Search for the cell housing the specified text and yield its [x, y] center coordinate. 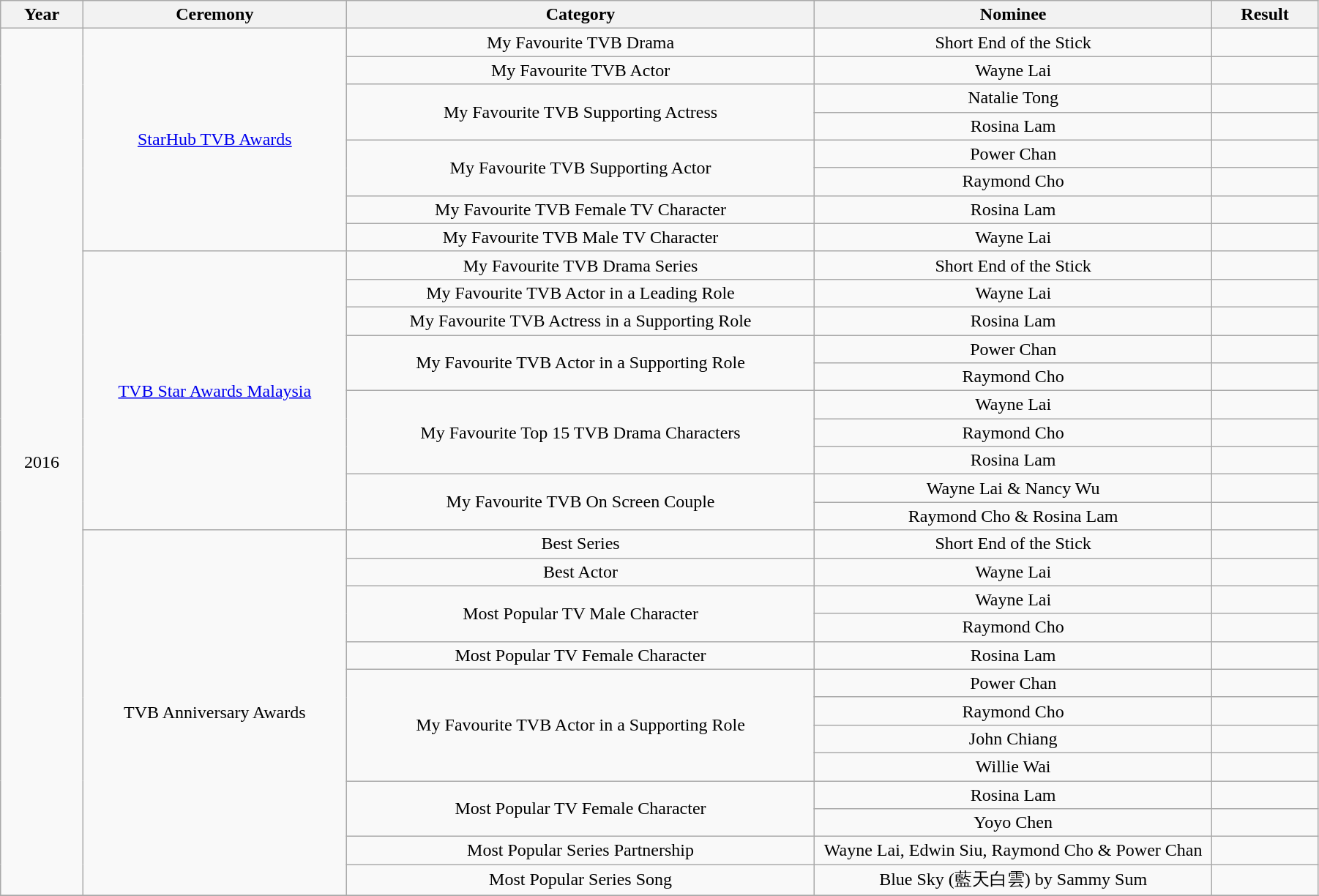
Yoyo Chen [1013, 823]
Result [1265, 15]
My Favourite TVB Male TV Character [580, 237]
Most Popular TV Male Character [580, 613]
My Favourite TVB Drama [580, 42]
My Favourite TVB Female TV Character [580, 209]
Blue Sky (藍天白雲) by Sammy Sum [1013, 880]
My Favourite TVB On Screen Couple [580, 502]
My Favourite TVB Actor [580, 70]
My Favourite TVB Actor in a Leading Role [580, 293]
My Favourite TVB Drama Series [580, 265]
Willie Wai [1013, 766]
TVB Star Awards Malaysia [214, 391]
My Favourite TVB Supporting Actor [580, 168]
StarHub TVB Awards [214, 140]
Nominee [1013, 15]
Best Actor [580, 572]
Natalie Tong [1013, 98]
2016 [42, 462]
Ceremony [214, 15]
TVB Anniversary Awards [214, 713]
Wayne Lai & Nancy Wu [1013, 488]
Most Popular Series Song [580, 880]
Most Popular Series Partnership [580, 851]
My Favourite TVB Supporting Actress [580, 112]
Year [42, 15]
Wayne Lai, Edwin Siu, Raymond Cho & Power Chan [1013, 851]
Category [580, 15]
Best Series [580, 544]
My Favourite TVB Actress in a Supporting Role [580, 321]
Raymond Cho & Rosina Lam [1013, 516]
My Favourite Top 15 TVB Drama Characters [580, 433]
John Chiang [1013, 739]
